Find where the given text appears and provide that cell's center as [x, y] coordinate. 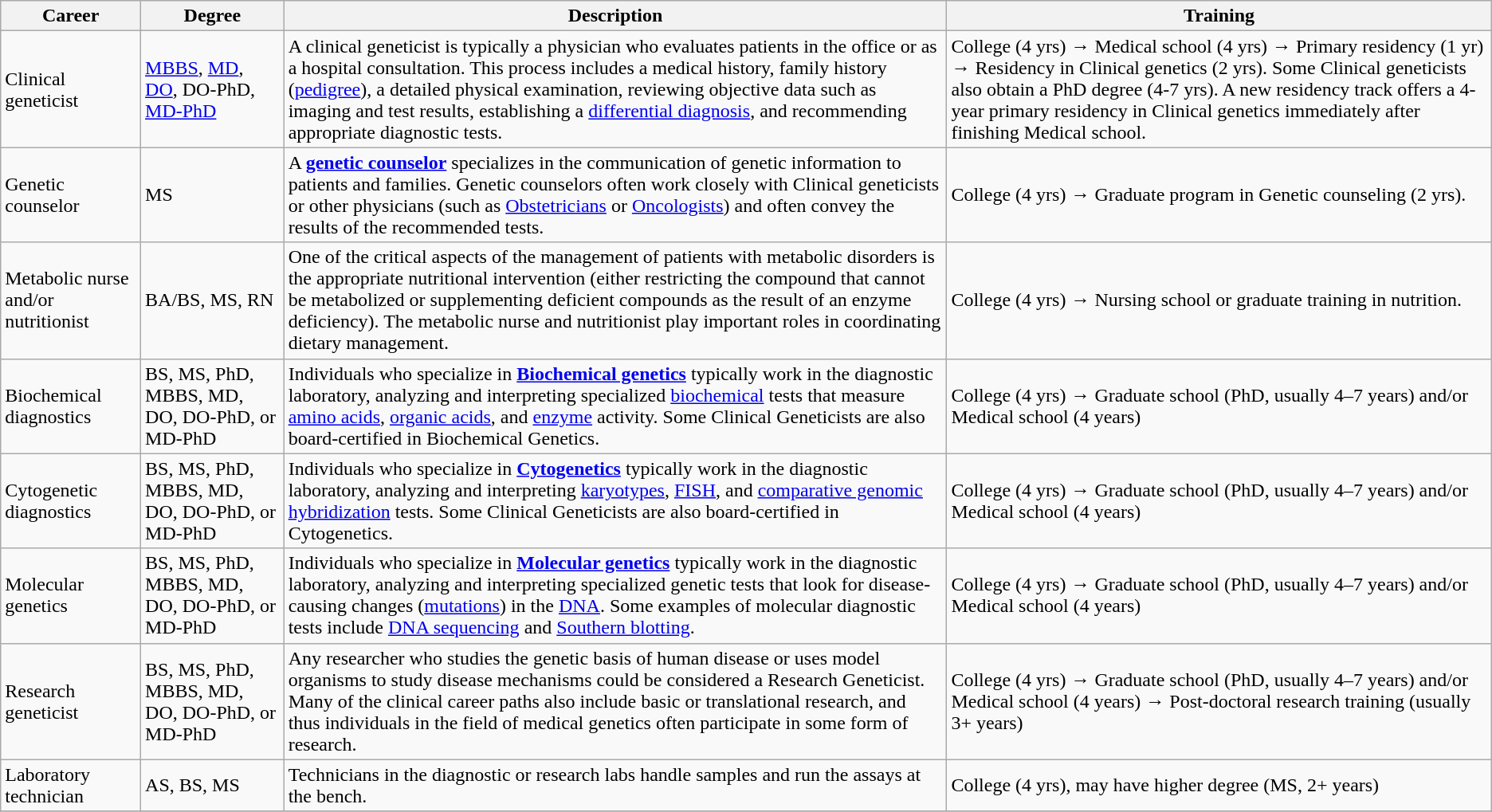
College (4 yrs) → Graduate program in Genetic counseling (2 yrs). [1219, 194]
Molecular genetics [71, 596]
Career [71, 16]
Clinical geneticist [71, 89]
College (4 yrs) → Nursing school or graduate training in nutrition. [1219, 300]
BA/BS, MS, RN [213, 300]
Laboratory technician [71, 786]
Research geneticist [71, 701]
Training [1219, 16]
Biochemical diagnostics [71, 406]
Metabolic nurse and/or nutritionist [71, 300]
MS [213, 194]
AS, BS, MS [213, 786]
Degree [213, 16]
Technicians in the diagnostic or research labs handle samples and run the assays at the bench. [615, 786]
Description [615, 16]
College (4 yrs) → Graduate school (PhD, usually 4–7 years) and/or Medical school (4 years) → Post-doctoral research training (usually 3+ years) [1219, 701]
Cytogenetic diagnostics [71, 500]
Genetic counselor [71, 194]
College (4 yrs), may have higher degree (MS, 2+ years) [1219, 786]
MBBS, MD, DO, DO-PhD, MD-PhD [213, 89]
